For the text-containing cell, return its midpoint in (x, y) coordinate format. 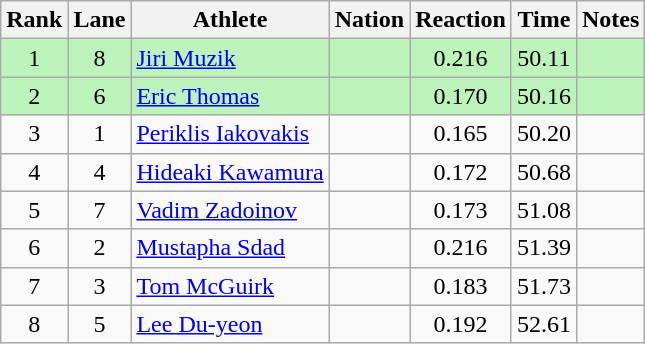
Lane (100, 20)
0.172 (461, 172)
50.16 (544, 96)
Notes (610, 20)
51.08 (544, 210)
0.173 (461, 210)
Reaction (461, 20)
0.165 (461, 134)
0.170 (461, 96)
0.192 (461, 324)
Rank (34, 20)
Nation (369, 20)
51.39 (544, 248)
Periklis Iakovakis (230, 134)
Lee Du-yeon (230, 324)
Athlete (230, 20)
52.61 (544, 324)
Vadim Zadoinov (230, 210)
Jiri Muzik (230, 58)
Hideaki Kawamura (230, 172)
51.73 (544, 286)
Eric Thomas (230, 96)
50.11 (544, 58)
50.68 (544, 172)
0.183 (461, 286)
Mustapha Sdad (230, 248)
Tom McGuirk (230, 286)
Time (544, 20)
50.20 (544, 134)
